Identify which cell holds the provided text, then report its [x, y] central coordinate. 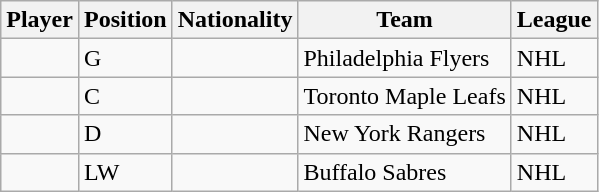
Nationality [235, 20]
Team [404, 20]
LW [125, 172]
Position [125, 20]
New York Rangers [404, 134]
C [125, 96]
D [125, 134]
Philadelphia Flyers [404, 58]
Toronto Maple Leafs [404, 96]
Player [40, 20]
Buffalo Sabres [404, 172]
G [125, 58]
League [554, 20]
